Find where the given text appears and provide that cell's center as [x, y] coordinate. 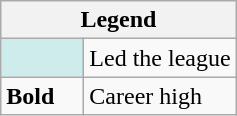
Led the league [160, 58]
Bold [42, 96]
Legend [118, 20]
Career high [160, 96]
